Scan for the cell matching the given text and deliver its (X, Y) coordinate at center. 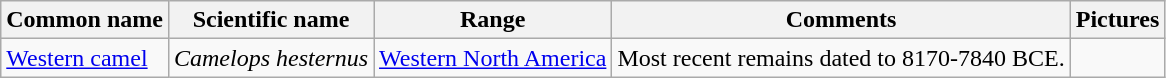
Common name (85, 20)
Comments (841, 20)
Range (493, 20)
Scientific name (270, 20)
Most recent remains dated to 8170-7840 BCE. (841, 58)
Western camel (85, 58)
Pictures (1118, 20)
Camelops hesternus (270, 58)
Western North America (493, 58)
